Return the (x, y) coordinate for the center point of the cell that contains the specified text.  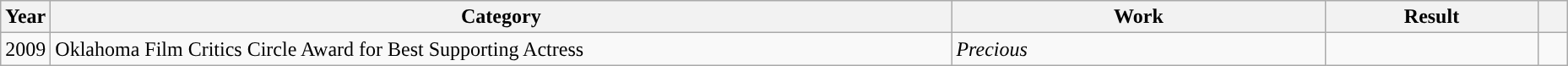
Category (502, 17)
Work (1138, 17)
Precious (1138, 49)
Result (1432, 17)
Oklahoma Film Critics Circle Award for Best Supporting Actress (502, 49)
2009 (25, 49)
Year (25, 17)
